Scan for the cell matching the given text and deliver its (X, Y) coordinate at center. 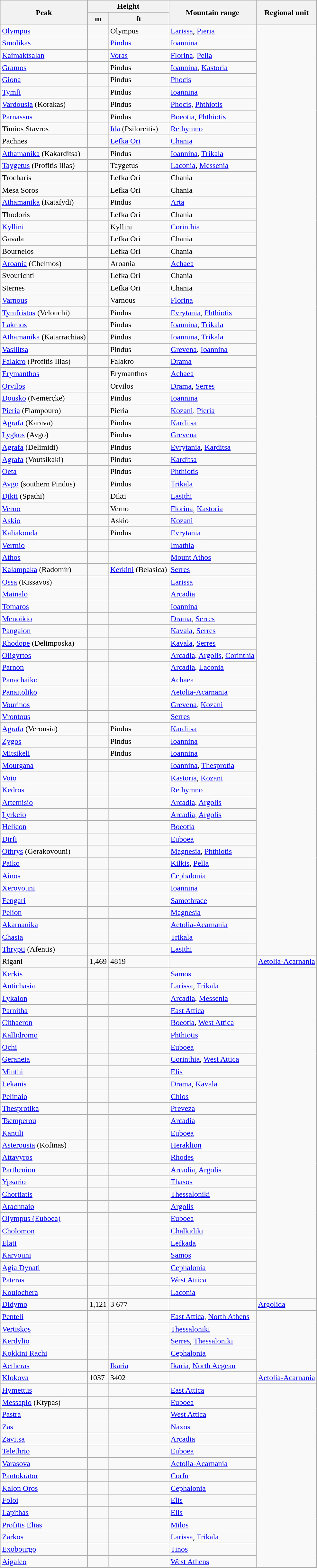
Chasia (44, 937)
Thesprotika (44, 1108)
Paiko (44, 863)
Evrytania, Phthiotis (213, 312)
Athamanika (Katarrachias) (44, 337)
Svourichti (44, 276)
Taygetus (139, 166)
Chortiatis (44, 1194)
Athamanika (Kakarditsa) (44, 153)
Aroania (139, 263)
Telethrio (44, 1451)
Heraklion (213, 1145)
Kedros (44, 790)
Kerkis (44, 974)
Vertiskos (44, 1329)
Aetheras (44, 1366)
Pateras (44, 1280)
Antichasia (44, 986)
Drama, Kavala (213, 1084)
Oligyrtos (44, 655)
Thrypti (Afentis) (44, 949)
Grevena, Kozani (213, 704)
Zas (44, 1427)
Dikti (139, 496)
Pangaion (44, 631)
Giona (44, 80)
Pachnes (44, 141)
Rhodes (213, 1158)
Magnesia, Phthiotis (213, 851)
Hymettus (44, 1390)
Mount Athos (213, 558)
Tomaros (44, 606)
Kallidromo (44, 1035)
Othrys (Gerakovouni) (44, 851)
Parnassus (44, 116)
Tinos (213, 1549)
Pieria (139, 410)
3402 (139, 1378)
Lykaion (44, 998)
Arcadia, Argolis, Corinthia (213, 655)
Boeotia, Phthiotis (213, 116)
Dirfi (44, 839)
1037 (98, 1378)
Agrafa (Voutsikaki) (44, 459)
West Athens (213, 1562)
Smolikas (44, 43)
Corinthia (213, 227)
Agrafa (Karava) (44, 423)
Pelion (44, 912)
Varasova (44, 1463)
Kozani, Pieria (213, 410)
Gramos (44, 68)
Athos (44, 558)
Ikaria, North Aegean (213, 1366)
Didymo (44, 1304)
Florina (213, 300)
Zygos (44, 741)
Foloi (44, 1500)
Ioannina, Thesprotia (213, 766)
Helicon (44, 827)
Evrytania, Karditsa (213, 447)
Fengari (44, 900)
Chalkidiki (213, 1231)
Samothrace (213, 900)
Mountain range (213, 13)
Boeotia (213, 827)
Grevena (213, 435)
Arcadia, Laconia (213, 668)
Agrafa (Delimidi) (44, 447)
Pantokrator (44, 1476)
Falakro (139, 362)
Rhodope (Delimposka) (44, 643)
Tymfristos (Velouchi) (44, 312)
Parnitha (44, 1010)
Timios Stavros (44, 129)
Boeotia, West Attica (213, 1023)
Artemisio (44, 802)
Kantili (44, 1133)
Lekanis (44, 1084)
Pelinaio (44, 1096)
Menoikio (44, 619)
Cithaeron (44, 1023)
Lakmos (44, 325)
Messapio (Ktypas) (44, 1402)
ft (139, 19)
Grevena, Ioannina (213, 349)
Vrontous (44, 716)
Larissa, Pieria (213, 31)
Falakro (Profitis Ilias) (44, 362)
Trocharis (44, 178)
Corinthia, West Attica (213, 1059)
Kaimaktsalan (44, 55)
Kokkini Rachi (44, 1353)
Florina, Kastoria (213, 508)
Laconia (213, 1292)
Voio (44, 778)
Arcadia, Messenia (213, 998)
Xerovouni (44, 888)
Voras (139, 55)
Milos (213, 1525)
1,469 (98, 962)
3 677 (139, 1304)
Lapithas (44, 1512)
Florina, Pella (213, 55)
Sternes (44, 288)
Arachnaio (44, 1206)
Evrytania (213, 533)
Panachaiko (44, 680)
Parnon (44, 668)
Panaitoliko (44, 692)
Ypsario (44, 1182)
Lygkos (Avgo) (44, 435)
Vourinos (44, 704)
Lyrkeio (44, 815)
m (98, 19)
Olympus (Euboea) (44, 1219)
Chios (213, 1096)
Peak (44, 13)
Zavitsa (44, 1439)
Kerkini (Belasica) (139, 570)
Kilkis, Pella (213, 863)
Kozani (213, 521)
Laconia, Messenia (213, 166)
Rigani (44, 962)
Elati (44, 1243)
Attavyros (44, 1158)
Karvouni (44, 1255)
Preveza (213, 1108)
Kalampaka (Radomir) (44, 570)
Drama (213, 362)
Klokova (44, 1378)
Phocis, Phthiotis (213, 104)
4819 (139, 962)
Ainos (44, 876)
Kerdylio (44, 1341)
Exobourgo (44, 1549)
Agrafa (Verousia) (44, 729)
Agia Dynati (44, 1268)
Mourgana (44, 766)
Tymfi (44, 92)
Thodoris (44, 215)
Taygetus (Profitis Ilias) (44, 166)
Koulochera (44, 1292)
Serres, Thessaloniki (213, 1341)
Akarnanika (44, 925)
Kaliakouda (44, 533)
Ochi (44, 1047)
Athamanika (Katafydi) (44, 202)
Height (128, 6)
Profitis Elias (44, 1525)
Penteli (44, 1316)
Kastoria, Kozani (213, 778)
Magnesia (213, 912)
Vasilitsa (44, 349)
Ioannina, Kastoria (213, 68)
Naxos (213, 1427)
Asterousia (Kofinas) (44, 1145)
Kalon Oros (44, 1488)
Phocis (213, 80)
Vardousia (Korakas) (44, 104)
Gavala (44, 239)
Thasos (213, 1182)
Ikaria (139, 1366)
1,121 (98, 1304)
Pieria (Flampouro) (44, 410)
Dousko (Nemërçkë) (44, 398)
Argolis (213, 1206)
Avgo (southern Pindus) (44, 484)
Minthi (44, 1072)
Mainalo (44, 594)
Zarkos (44, 1537)
Ossa (Kissavos) (44, 582)
Aigaleo (44, 1562)
Oeta (44, 472)
Mitsikeli (44, 753)
Pastra (44, 1415)
Regional unit (286, 13)
Corfu (213, 1476)
Geraneia (44, 1059)
Aroania (Chelmos) (44, 263)
Mesa Soros (44, 190)
Ida (Psiloreitis) (139, 129)
Lefkada (213, 1243)
Parthenion (44, 1170)
Bournelos (44, 251)
Larissa (213, 582)
Arta (213, 202)
Tsemperou (44, 1121)
Dikti (Spathi) (44, 496)
East Attica, North Athens (213, 1316)
Argolida (286, 1304)
Imathia (213, 545)
Cholomon (44, 1231)
Vermio (44, 545)
